Search for the cell housing the specified text and yield its [x, y] center coordinate. 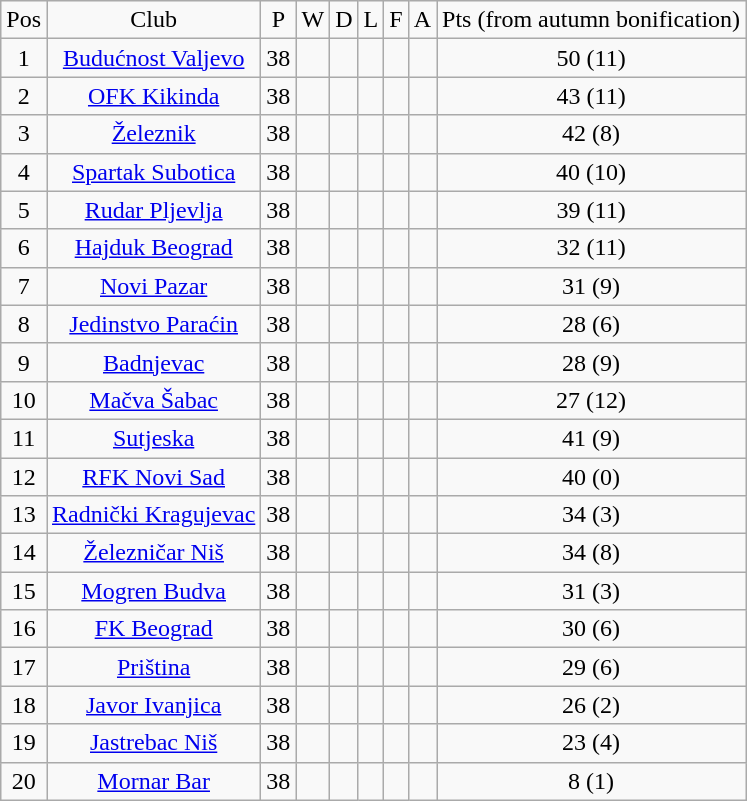
23 (4) [592, 743]
Železničar Niš [153, 553]
D [344, 20]
8 (1) [592, 781]
3 [24, 134]
RFK Novi Sad [153, 477]
43 (11) [592, 96]
7 [24, 286]
Radnički Kragujevac [153, 515]
Mačva Šabac [153, 400]
F [396, 20]
Mornar Bar [153, 781]
41 (9) [592, 438]
9 [24, 362]
28 (6) [592, 324]
18 [24, 705]
14 [24, 553]
34 (3) [592, 515]
4 [24, 172]
34 (8) [592, 553]
11 [24, 438]
Javor Ivanjica [153, 705]
31 (3) [592, 591]
32 (11) [592, 248]
16 [24, 629]
W [313, 20]
FK Beograd [153, 629]
29 (6) [592, 667]
13 [24, 515]
6 [24, 248]
Pts (from autumn bonification) [592, 20]
Club [153, 20]
Badnjevac [153, 362]
OFK Kikinda [153, 96]
17 [24, 667]
40 (0) [592, 477]
Novi Pazar [153, 286]
Priština [153, 667]
8 [24, 324]
Rudar Pljevlja [153, 210]
50 (11) [592, 58]
26 (2) [592, 705]
1 [24, 58]
Mogren Budva [153, 591]
Budućnost Valjevo [153, 58]
31 (9) [592, 286]
40 (10) [592, 172]
15 [24, 591]
19 [24, 743]
L [371, 20]
27 (12) [592, 400]
28 (9) [592, 362]
Jedinstvo Paraćin [153, 324]
Pos [24, 20]
5 [24, 210]
Sutjeska [153, 438]
P [278, 20]
12 [24, 477]
Hajduk Beograd [153, 248]
Železnik [153, 134]
A [422, 20]
10 [24, 400]
2 [24, 96]
Spartak Subotica [153, 172]
42 (8) [592, 134]
39 (11) [592, 210]
20 [24, 781]
Jastrebac Niš [153, 743]
30 (6) [592, 629]
